Pinpoint the cell where the given text exists, returning its (X, Y) midpoint coordinate. 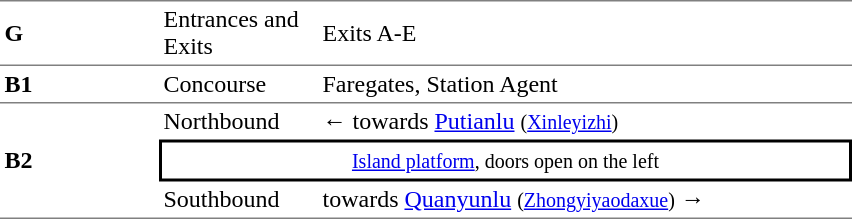
← towards Putianlu (Xinleyizhi) (585, 122)
Exits A-E (585, 33)
Northbound (238, 122)
Faregates, Station Agent (585, 85)
G (80, 33)
Concourse (238, 85)
B1 (80, 85)
Island platform, doors open on the left (506, 161)
Entrances and Exits (238, 33)
